Find where the given text appears and provide that cell's center as (X, Y) coordinate. 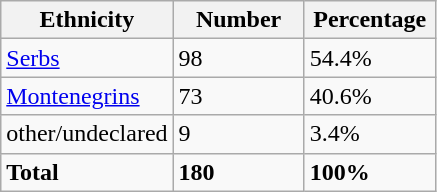
40.6% (370, 96)
100% (370, 172)
73 (238, 96)
Total (87, 172)
54.4% (370, 58)
other/undeclared (87, 134)
Serbs (87, 58)
Montenegrins (87, 96)
180 (238, 172)
3.4% (370, 134)
Percentage (370, 20)
Number (238, 20)
98 (238, 58)
9 (238, 134)
Ethnicity (87, 20)
